Return (x, y) of the center of cell containing provided text 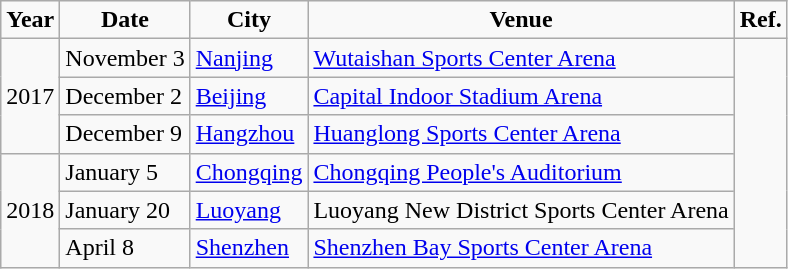
Capital Indoor Stadium Arena (521, 96)
Wutaishan Sports Center Arena (521, 58)
Year (30, 20)
November 3 (125, 58)
December 2 (125, 96)
Ref. (760, 20)
Shenzhen (249, 248)
January 5 (125, 172)
Hangzhou (249, 134)
Chongqing (249, 172)
Beijing (249, 96)
2017 (30, 96)
December 9 (125, 134)
Date (125, 20)
April 8 (125, 248)
Luoyang New District Sports Center Arena (521, 210)
January 20 (125, 210)
Venue (521, 20)
Shenzhen Bay Sports Center Arena (521, 248)
Chongqing People's Auditorium (521, 172)
2018 (30, 210)
Huanglong Sports Center Arena (521, 134)
Luoyang (249, 210)
City (249, 20)
Nanjing (249, 58)
